Return the (X, Y) coordinate for the center point of the cell that contains the specified text.  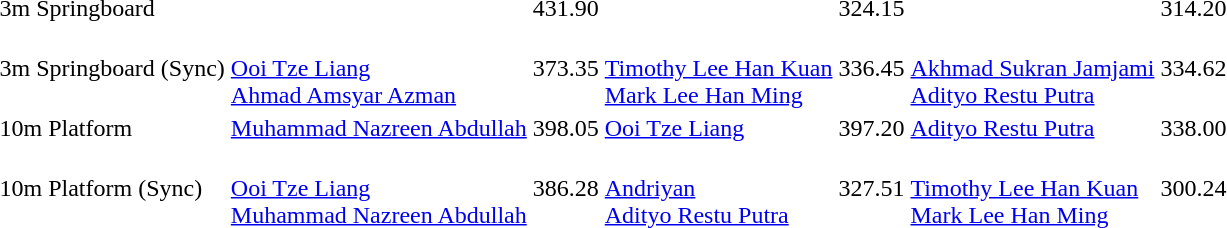
Ooi Tze Liang (718, 128)
398.05 (566, 128)
336.45 (872, 68)
373.35 (566, 68)
Timothy Lee Han KuanMark Lee Han Ming (718, 68)
397.20 (872, 128)
Muhammad Nazreen Abdullah (378, 128)
Akhmad Sukran JamjamiAdityo Restu Putra (1032, 68)
Ooi Tze LiangAhmad Amsyar Azman (378, 68)
Adityo Restu Putra (1032, 128)
